For the text-containing cell, return its midpoint in [x, y] coordinate format. 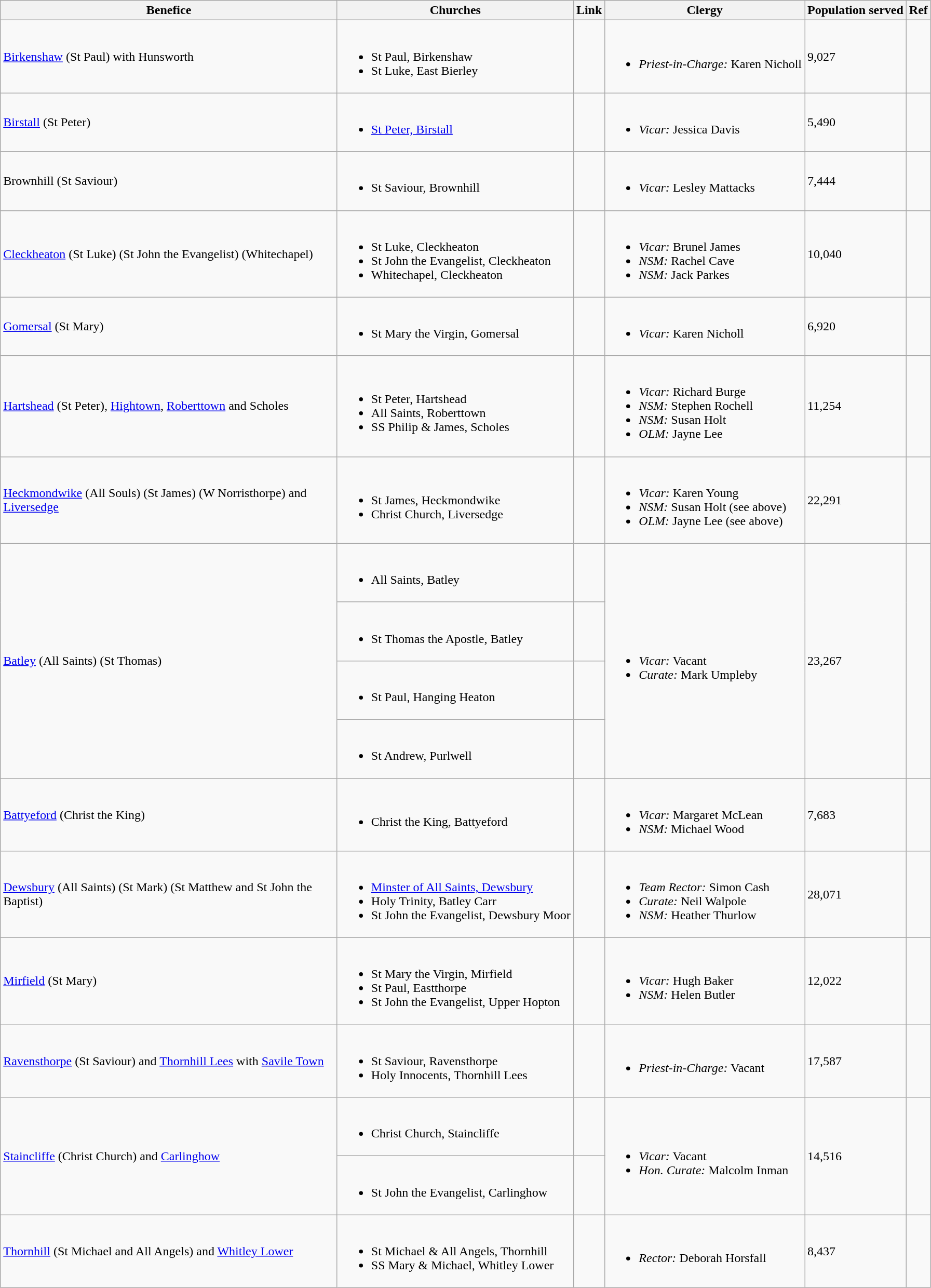
Thornhill (St Michael and All Angels) and Whitley Lower [169, 1251]
St Peter, HartsheadAll Saints, RoberttownSS Philip & James, Scholes [455, 406]
Vicar: Brunel JamesNSM: Rachel CaveNSM: Jack Parkes [705, 253]
Ref [918, 10]
St Saviour, RavensthorpeHoly Innocents, Thornhill Lees [455, 1061]
7,683 [856, 814]
Vicar: Jessica Davis [705, 123]
Priest-in-Charge: Karen Nicholl [705, 57]
Batley (All Saints) (St Thomas) [169, 661]
28,071 [856, 894]
Heckmondwike (All Souls) (St James) (W Norristhorpe) and Liversedge [169, 500]
10,040 [856, 253]
Population served [856, 10]
23,267 [856, 661]
Cleckheaton (St Luke) (St John the Evangelist) (Whitechapel) [169, 253]
Dewsbury (All Saints) (St Mark) (St Matthew and St John the Baptist) [169, 894]
Rector: Deborah Horsfall [705, 1251]
8,437 [856, 1251]
St John the Evangelist, Carlinghow [455, 1185]
14,516 [856, 1156]
Brownhill (St Saviour) [169, 181]
Clergy [705, 10]
12,022 [856, 982]
St Thomas the Apostle, Batley [455, 632]
Ravensthorpe (St Saviour) and Thornhill Lees with Savile Town [169, 1061]
6,920 [856, 326]
All Saints, Batley [455, 572]
St Mary the Virgin, MirfieldSt Paul, EastthorpeSt John the Evangelist, Upper Hopton [455, 982]
Churches [455, 10]
Vicar: VacantHon. Curate: Malcolm Inman [705, 1156]
Hartshead (St Peter), Hightown, Roberttown and Scholes [169, 406]
Christ Church, Staincliffe [455, 1127]
Vicar: Karen YoungNSM: Susan Holt (see above)OLM: Jayne Lee (see above) [705, 500]
Battyeford (Christ the King) [169, 814]
Birkenshaw (St Paul) with Hunsworth [169, 57]
Priest-in-Charge: Vacant [705, 1061]
Team Rector: Simon CashCurate: Neil WalpoleNSM: Heather Thurlow [705, 894]
St Mary the Virgin, Gomersal [455, 326]
Benefice [169, 10]
St Michael & All Angels, ThornhillSS Mary & Michael, Whitley Lower [455, 1251]
Vicar: Karen Nicholl [705, 326]
Mirfield (St Mary) [169, 982]
22,291 [856, 500]
Vicar: Margaret McLeanNSM: Michael Wood [705, 814]
Gomersal (St Mary) [169, 326]
St Peter, Birstall [455, 123]
St Saviour, Brownhill [455, 181]
11,254 [856, 406]
Vicar: Lesley Mattacks [705, 181]
9,027 [856, 57]
Birstall (St Peter) [169, 123]
Staincliffe (Christ Church) and Carlinghow [169, 1156]
17,587 [856, 1061]
St Paul, Hanging Heaton [455, 690]
7,444 [856, 181]
Christ the King, Battyeford [455, 814]
Vicar: VacantCurate: Mark Umpleby [705, 661]
Link [589, 10]
Vicar: Hugh BakerNSM: Helen Butler [705, 982]
Minster of All Saints, DewsburyHoly Trinity, Batley CarrSt John the Evangelist, Dewsbury Moor [455, 894]
5,490 [856, 123]
St Luke, CleckheatonSt John the Evangelist, CleckheatonWhitechapel, Cleckheaton [455, 253]
Vicar: Richard BurgeNSM: Stephen RochellNSM: Susan HoltOLM: Jayne Lee [705, 406]
St Paul, BirkenshawSt Luke, East Bierley [455, 57]
St James, HeckmondwikeChrist Church, Liversedge [455, 500]
St Andrew, Purlwell [455, 749]
